Return the (x, y) coordinate for the center point of the cell that contains the specified text.  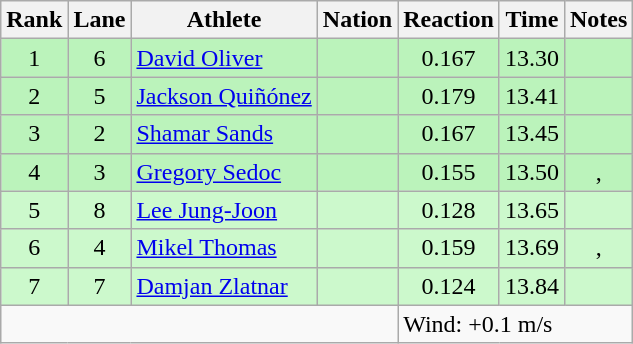
Shamar Sands (224, 134)
13.45 (532, 134)
Jackson Quiñónez (224, 96)
1 (34, 58)
Time (532, 20)
0.124 (449, 286)
Athlete (224, 20)
0.179 (449, 96)
13.41 (532, 96)
Rank (34, 20)
13.30 (532, 58)
Nation (357, 20)
13.69 (532, 248)
Notes (598, 20)
13.50 (532, 172)
Lane (100, 20)
Damjan Zlatnar (224, 286)
13.84 (532, 286)
Lee Jung-Joon (224, 210)
Gregory Sedoc (224, 172)
13.65 (532, 210)
Wind: +0.1 m/s (516, 324)
0.155 (449, 172)
Reaction (449, 20)
8 (100, 210)
David Oliver (224, 58)
0.159 (449, 248)
0.128 (449, 210)
Mikel Thomas (224, 248)
